Determine the (X, Y) coordinate at the center of the cell enclosing the given text.  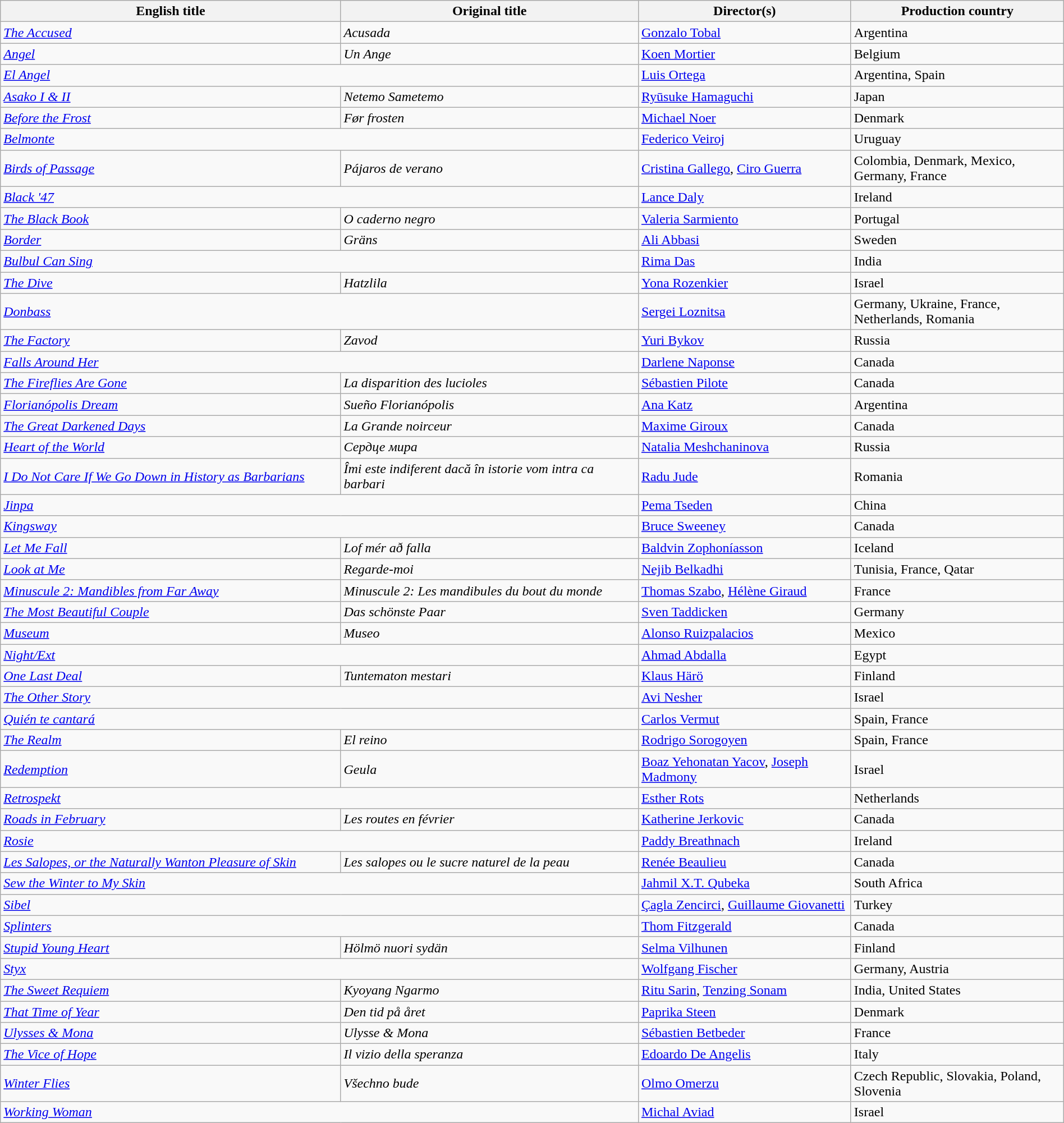
Donbass (320, 312)
Museo (489, 633)
The Great Darkened Days (171, 426)
Stupid Young Heart (171, 947)
Turkey (957, 905)
Redemption (171, 769)
Gräns (489, 240)
Das schönste Paar (489, 612)
Quién te cantará (320, 719)
Bulbul Can Sing (320, 261)
Production country (957, 11)
Сердце мира (489, 447)
El reino (489, 740)
The Dive (171, 282)
Jahmil X.T. Qubeka (744, 883)
Ulysses & Mona (171, 1033)
Sébastien Betbeder (744, 1033)
Netemo Sametemo (489, 97)
Border (171, 240)
Falls Around Her (320, 362)
The Vice of Hope (171, 1055)
Jinpa (320, 505)
Før frosten (489, 118)
The Factory (171, 341)
Night/Ext (320, 655)
Sweden (957, 240)
Boaz Yehonatan Yacov, Joseph Madmony (744, 769)
Museum (171, 633)
Les routes en février (489, 819)
Avi Nesher (744, 698)
Koen Mortier (744, 54)
Všechno bude (489, 1083)
Czech Republic, Slovakia, Poland, Slovenia (957, 1083)
The Realm (171, 740)
Colombia, Denmark, Mexico, Germany, France (957, 168)
Yuri Bykov (744, 341)
Director(s) (744, 11)
Renée Beaulieu (744, 862)
O caderno negro (489, 218)
Natalia Meshchaninova (744, 447)
Tunisia, France, Qatar (957, 569)
Nejib Belkadhi (744, 569)
Pema Tseden (744, 505)
Japan (957, 97)
Roads in February (171, 819)
Carlos Vermut (744, 719)
Luis Ortega (744, 75)
Romania (957, 476)
Kingsway (320, 526)
Rima Das (744, 261)
Ulysse & Mona (489, 1033)
Michal Aviad (744, 1112)
South Africa (957, 883)
Winter Flies (171, 1083)
Sven Taddicken (744, 612)
Birds of Passage (171, 168)
Uruguay (957, 139)
Gonzalo Tobal (744, 33)
Geula (489, 769)
Italy (957, 1055)
Regarde-moi (489, 569)
Klaus Härö (744, 676)
Olmo Omerzu (744, 1083)
Tuntematon mestari (489, 676)
El Angel (320, 75)
Cristina Gallego, Ciro Guerra (744, 168)
Maxime Giroux (744, 426)
Netherlands (957, 798)
Îmi este indiferent dacă în istorie vom intra ca barbari (489, 476)
Working Woman (320, 1112)
Argentina, Spain (957, 75)
Heart of the World (171, 447)
The Other Story (320, 698)
Angel (171, 54)
Rodrigo Sorogoyen (744, 740)
La Grande noirceur (489, 426)
Asako I & II (171, 97)
Il vizio della speranza (489, 1055)
Darlene Naponse (744, 362)
Michael Noer (744, 118)
Acusada (489, 33)
Esther Rots (744, 798)
Sueño Florianópolis (489, 405)
Iceland (957, 548)
Ritu Sarin, Tenzing Sonam (744, 990)
Radu Jude (744, 476)
Thom Fitzgerald (744, 926)
Baldvin Zophoníasson (744, 548)
The Most Beautiful Couple (171, 612)
Before the Frost (171, 118)
Styx (320, 969)
Alonso Ruizpalacios (744, 633)
The Accused (171, 33)
Belmonte (320, 139)
The Fireflies Are Gone (171, 383)
The Black Book (171, 218)
Ahmad Abdalla (744, 655)
Valeria Sarmiento (744, 218)
Katherine Jerkovic (744, 819)
Ryūsuke Hamaguchi (744, 97)
Çagla Zencirci, Guillaume Giovanetti (744, 905)
Wolfgang Fischer (744, 969)
Lof mér að falla (489, 548)
Sergei Loznitsa (744, 312)
Federico Veiroj (744, 139)
Les salopes ou le sucre naturel de la peau (489, 862)
India (957, 261)
Belgium (957, 54)
Retrospekt (320, 798)
Ana Katz (744, 405)
India, United States (957, 990)
Ali Abbasi (744, 240)
Yona Rozenkier (744, 282)
Paddy Breathnach (744, 841)
Pájaros de verano (489, 168)
Splinters (320, 926)
English title (171, 11)
Paprika Steen (744, 1012)
Kyoyang Ngarmo (489, 990)
Black '47 (320, 197)
Portugal (957, 218)
Let Me Fall (171, 548)
Germany (957, 612)
I Do Not Care If We Go Down in History as Barbarians (171, 476)
Hatzlila (489, 282)
Lance Daly (744, 197)
Look at Me (171, 569)
Selma Vilhunen (744, 947)
China (957, 505)
One Last Deal (171, 676)
Les Salopes, or the Naturally Wanton Pleasure of Skin (171, 862)
Egypt (957, 655)
Germany, Ukraine, France, Netherlands, Romania (957, 312)
Sébastien Pilote (744, 383)
That Time of Year (171, 1012)
Sew the Winter to My Skin (320, 883)
Zavod (489, 341)
Sibel (320, 905)
Thomas Szabo, Hélène Giraud (744, 590)
La disparition des lucioles (489, 383)
Den tid på året (489, 1012)
Rosie (320, 841)
The Sweet Requiem (171, 990)
Original title (489, 11)
Edoardo De Angelis (744, 1055)
Mexico (957, 633)
Germany, Austria (957, 969)
Florianópolis Dream (171, 405)
Minuscule 2: Les mandibules du bout du monde (489, 590)
Hölmö nuori sydän (489, 947)
Un Ange (489, 54)
Bruce Sweeney (744, 526)
Minuscule 2: Mandibles from Far Away (171, 590)
